Output the [X, Y] coordinate of the center of the cell containing the given text.  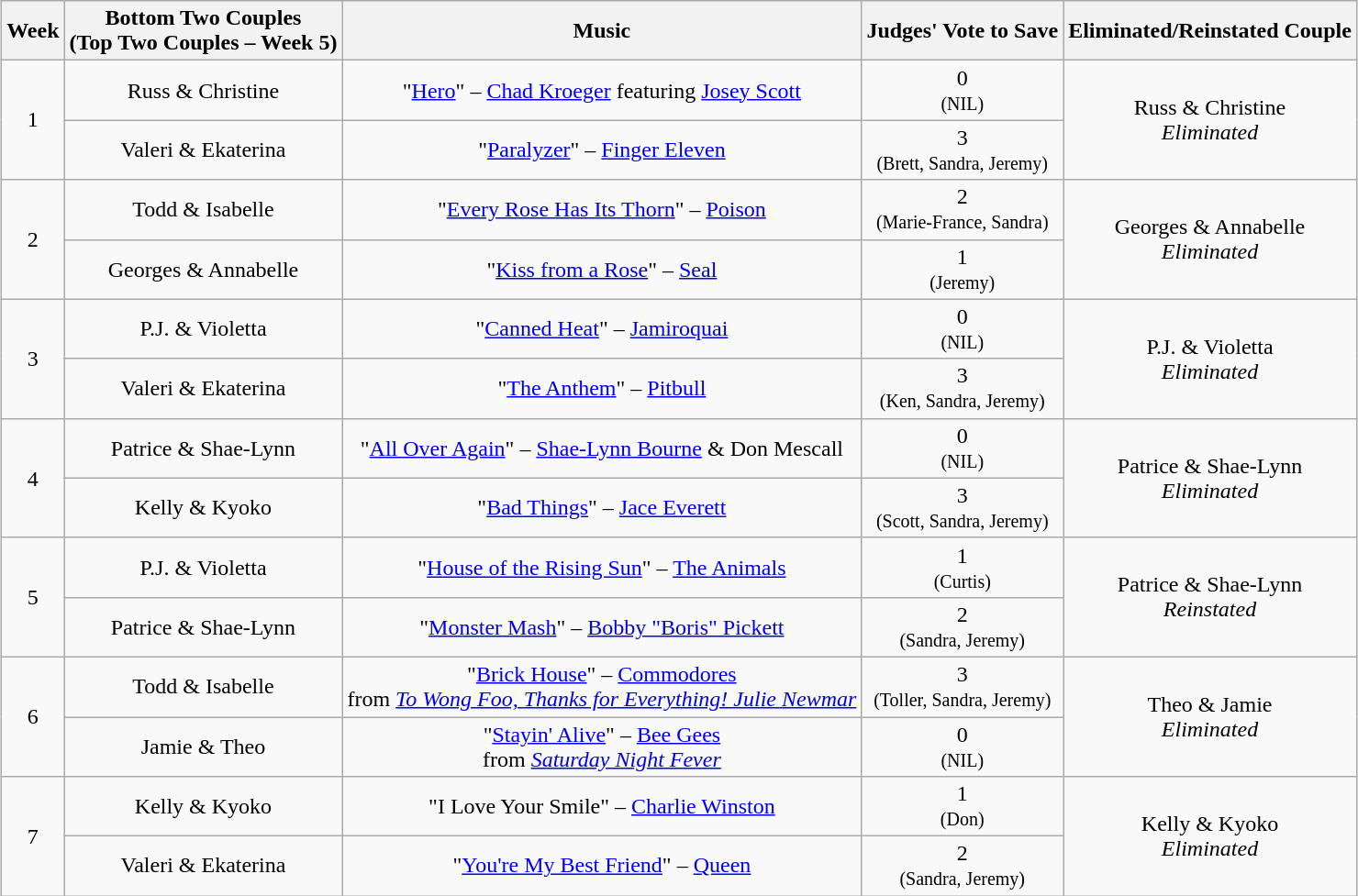
Russ & ChristineEliminated [1210, 120]
"You're My Best Friend" – Queen [602, 866]
Kelly & KyokoEliminated [1210, 836]
2(Marie-France, Sandra) [963, 209]
3 [33, 359]
1(Jeremy) [963, 270]
Bottom Two Couples (Top Two Couples – Week 5) [204, 31]
Georges & Annabelle [204, 270]
1(Curtis) [963, 567]
"Canned Heat" – Jamiroquai [602, 328]
3(Brett, Sandra, Jeremy) [963, 150]
"Brick House" – Commodores from To Wong Foo, Thanks for Everything! Julie Newmar [602, 686]
5 [33, 597]
Eliminated/Reinstated Couple [1210, 31]
"House of the Rising Sun" – The Animals [602, 567]
"Every Rose Has Its Thorn" – Poison [602, 209]
"All Over Again" – Shae-Lynn Bourne & Don Mescall [602, 448]
3(Scott, Sandra, Jeremy) [963, 508]
P.J. & ViolettaEliminated [1210, 359]
4 [33, 478]
1 [33, 120]
3(Ken, Sandra, Jeremy) [963, 389]
"The Anthem" – Pitbull [602, 389]
Music [602, 31]
Judges' Vote to Save [963, 31]
"Stayin' Alive" – Bee Gees from Saturday Night Fever [602, 747]
Theo & JamieEliminated [1210, 716]
Patrice & Shae-LynnReinstated [1210, 597]
"Monster Mash" – Bobby "Boris" Pickett [602, 627]
Georges & AnnabelleEliminated [1210, 239]
3(Toller, Sandra, Jeremy) [963, 686]
Russ & Christine [204, 90]
"Hero" – Chad Kroeger featuring Josey Scott [602, 90]
1(Don) [963, 807]
Week [33, 31]
"I Love Your Smile" – Charlie Winston [602, 807]
"Paralyzer" – Finger Eleven [602, 150]
7 [33, 836]
Jamie & Theo [204, 747]
"Kiss from a Rose" – Seal [602, 270]
6 [33, 716]
2 [33, 239]
"Bad Things" – Jace Everett [602, 508]
Patrice & Shae-LynnEliminated [1210, 478]
